Scan for the cell matching the given text and deliver its (x, y) coordinate at center. 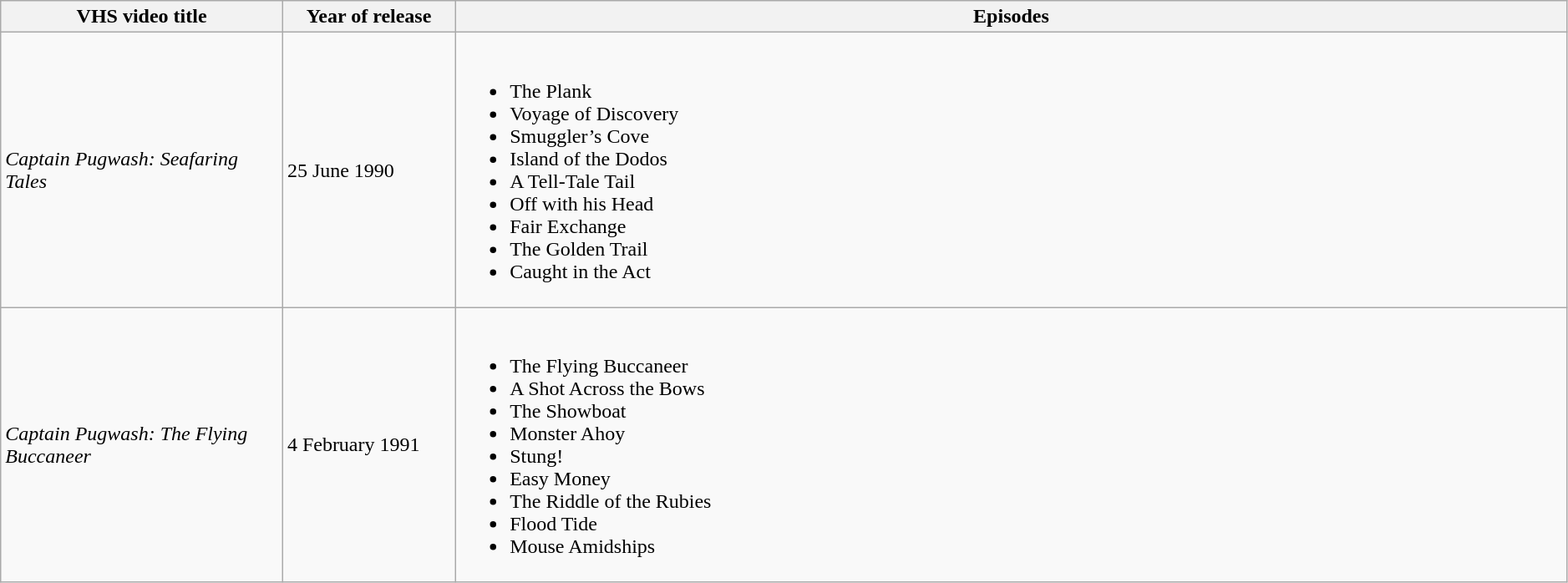
25 June 1990 (368, 170)
Year of release (368, 17)
4 February 1991 (368, 444)
Episodes (1012, 17)
The Flying BuccaneerA Shot Across the BowsThe ShowboatMonster AhoyStung!Easy MoneyThe Riddle of the RubiesFlood TideMouse Amidships (1012, 444)
Captain Pugwash: Seafaring Tales (142, 170)
Captain Pugwash: The Flying Buccaneer (142, 444)
The PlankVoyage of DiscoverySmuggler’s CoveIsland of the DodosA Tell-Tale TailOff with his HeadFair ExchangeThe Golden TrailCaught in the Act (1012, 170)
VHS video title (142, 17)
